For the text-containing cell, return its midpoint in (X, Y) coordinate format. 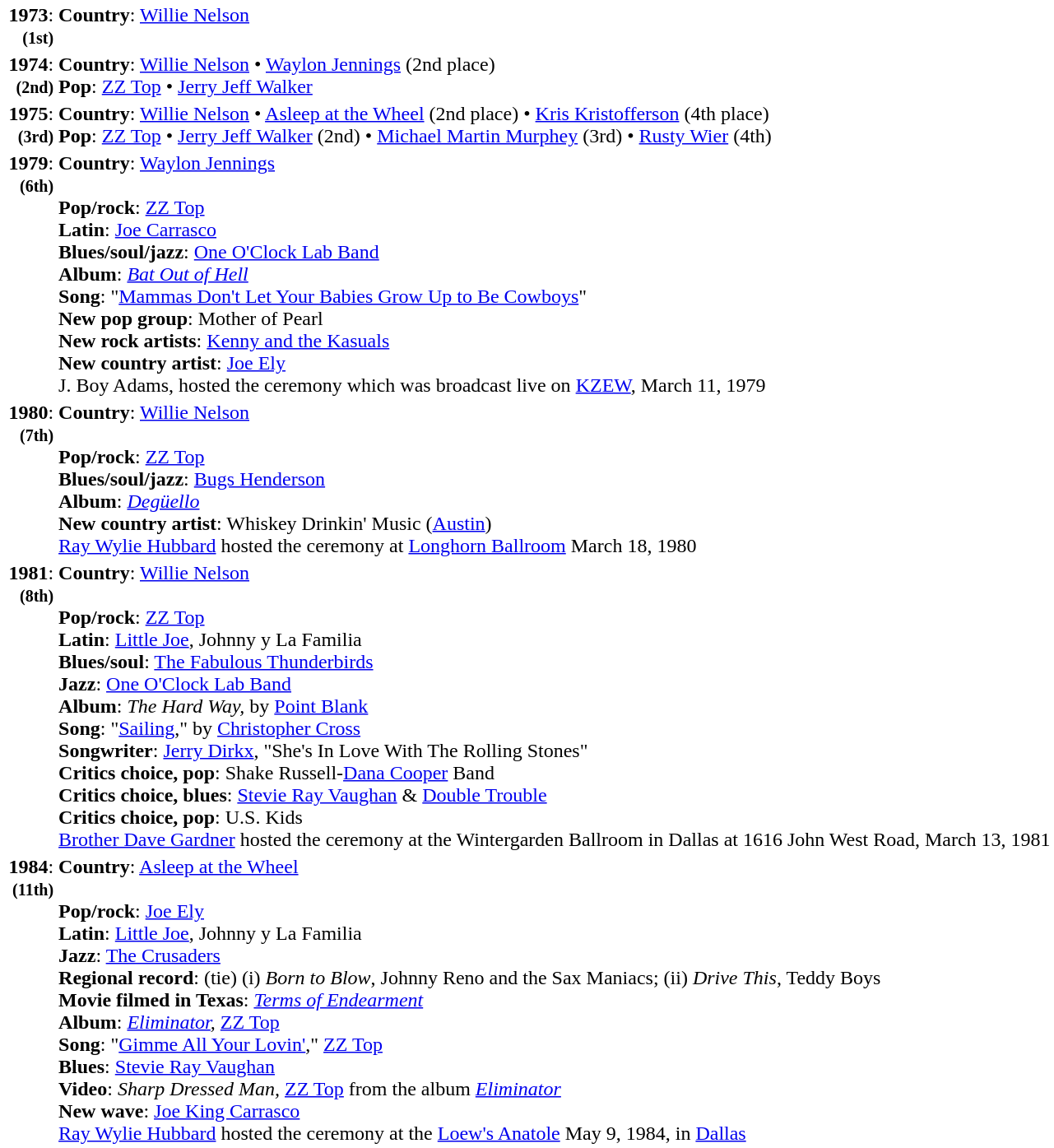
1973:(1st) (29, 26)
Country: Willie Nelson (555, 26)
1975:(3rd) (29, 125)
1974:(2nd) (29, 76)
1981:(8th) (29, 706)
1980:(7th) (29, 479)
Country: Willie Nelson • Waylon Jennings (2nd place)Pop: ZZ Top • Jerry Jeff Walker (555, 76)
1984:(11th) (29, 1000)
1979:(6th) (29, 274)
